From the cell containing the given text, extract its center point as [x, y] coordinate. 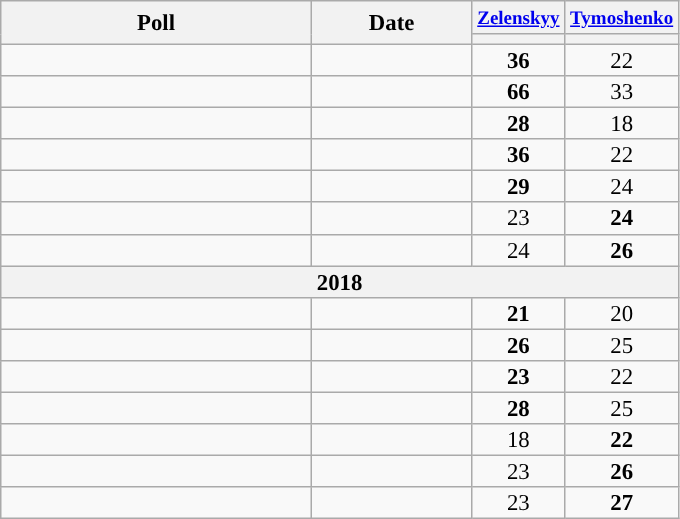
27 [622, 503]
29 [518, 187]
Zelenskyy [518, 18]
66 [518, 92]
Poll [156, 23]
Tymoshenko [622, 18]
2018 [340, 282]
33 [622, 92]
20 [622, 313]
Date [392, 23]
21 [518, 313]
